Scan for the cell matching the given text and deliver its [X, Y] coordinate at center. 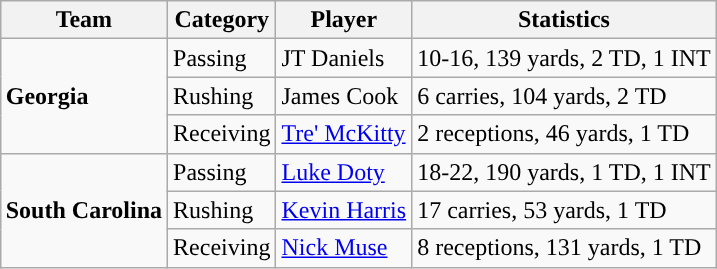
Statistics [564, 20]
18-22, 190 yards, 1 TD, 1 INT [564, 172]
8 receptions, 131 yards, 1 TD [564, 248]
2 receptions, 46 yards, 1 TD [564, 134]
10-16, 139 yards, 2 TD, 1 INT [564, 58]
Tre' McKitty [344, 134]
Category [222, 20]
South Carolina [84, 210]
JT Daniels [344, 58]
Georgia [84, 96]
Luke Doty [344, 172]
6 carries, 104 yards, 2 TD [564, 96]
James Cook [344, 96]
Kevin Harris [344, 210]
Nick Muse [344, 248]
Player [344, 20]
Team [84, 20]
17 carries, 53 yards, 1 TD [564, 210]
